Output the (X, Y) coordinate of the center of the cell containing the given text.  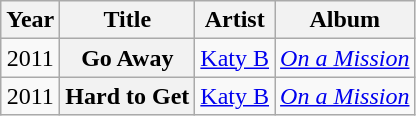
Title (128, 20)
Artist (235, 20)
Year (30, 20)
Go Away (128, 58)
Hard to Get (128, 96)
Album (345, 20)
